Provide the [X, Y] coordinate of the cell's center where the given text is located.  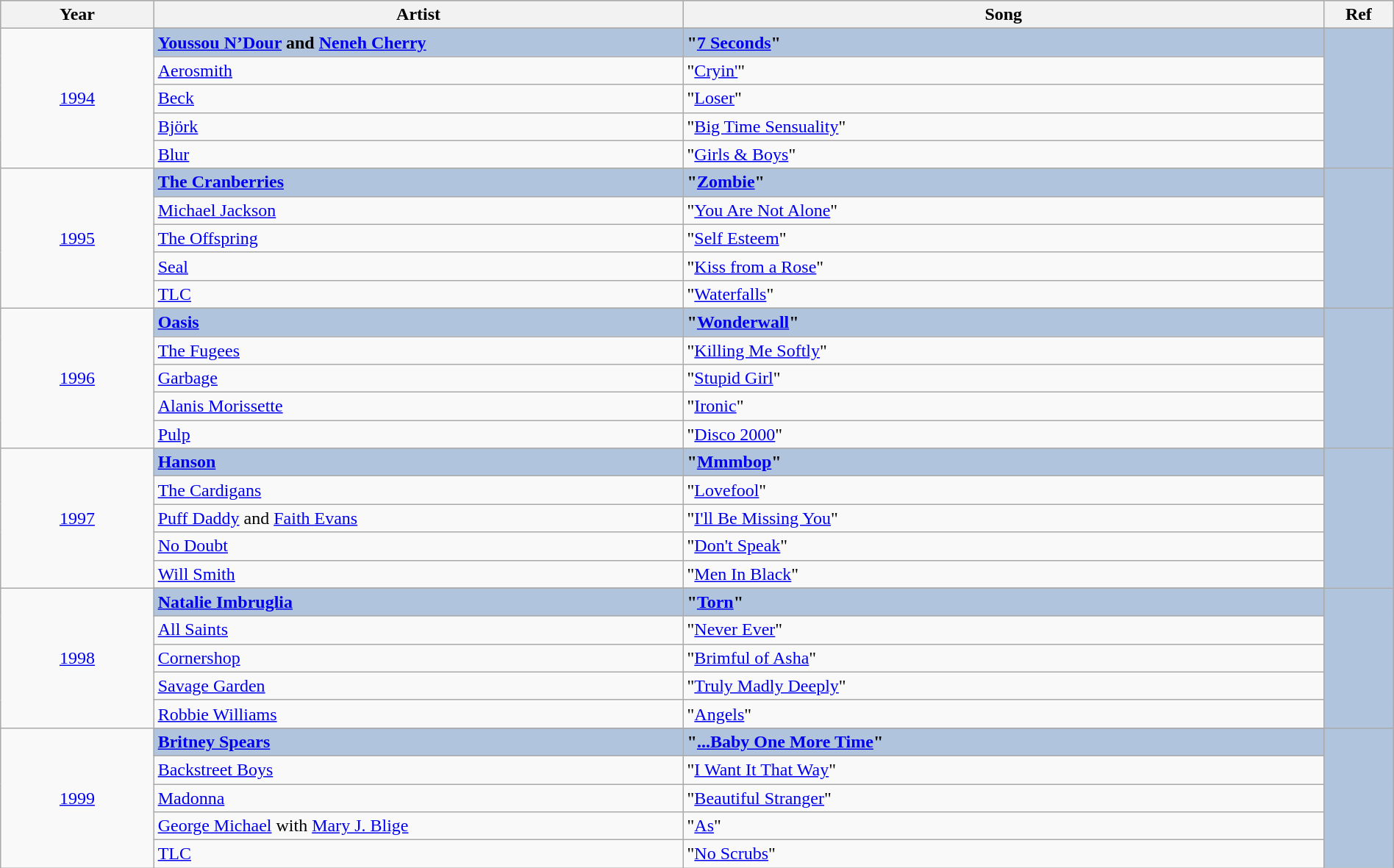
"Wonderwall" [1003, 322]
"Mmmbop" [1003, 462]
Year [77, 15]
Björk [418, 126]
1995 [77, 238]
"Brimful of Asha" [1003, 658]
Ref [1359, 15]
"Lovefool" [1003, 490]
Artist [418, 15]
The Offspring [418, 238]
Garbage [418, 379]
1998 [77, 658]
Beck [418, 98]
"Loser" [1003, 98]
1997 [77, 518]
"As" [1003, 826]
Puff Daddy and Faith Evans [418, 518]
1994 [77, 98]
Savage Garden [418, 686]
Blur [418, 154]
"I Want It That Way" [1003, 770]
"Truly Madly Deeply" [1003, 686]
Michael Jackson [418, 210]
"I'll Be Missing You" [1003, 518]
Song [1003, 15]
Hanson [418, 462]
Pulp [418, 434]
"Beautiful Stranger" [1003, 797]
"Cryin'" [1003, 71]
"Men In Black" [1003, 574]
The Cardigans [418, 490]
Oasis [418, 322]
Aerosmith [418, 71]
Will Smith [418, 574]
"Don't Speak" [1003, 546]
"Stupid Girl" [1003, 379]
"Killing Me Softly" [1003, 351]
Youssou N’Dour and Neneh Cherry [418, 43]
"...Baby One More Time" [1003, 742]
1996 [77, 378]
Madonna [418, 797]
Natalie Imbruglia [418, 602]
Robbie Williams [418, 714]
"Angels" [1003, 714]
"Ironic" [1003, 406]
"Zombie" [1003, 182]
"Never Ever" [1003, 630]
Backstreet Boys [418, 770]
Cornershop [418, 658]
"Big Time Sensuality" [1003, 126]
Seal [418, 266]
"Disco 2000" [1003, 434]
No Doubt [418, 546]
"Waterfalls" [1003, 294]
The Cranberries [418, 182]
"You Are Not Alone" [1003, 210]
The Fugees [418, 351]
Alanis Morissette [418, 406]
"Torn" [1003, 602]
All Saints [418, 630]
"Kiss from a Rose" [1003, 266]
Britney Spears [418, 742]
"Self Esteem" [1003, 238]
"Girls & Boys" [1003, 154]
George Michael with Mary J. Blige [418, 826]
"7 Seconds" [1003, 43]
1999 [77, 797]
"No Scrubs" [1003, 854]
